For the text-containing cell, return its midpoint in [X, Y] coordinate format. 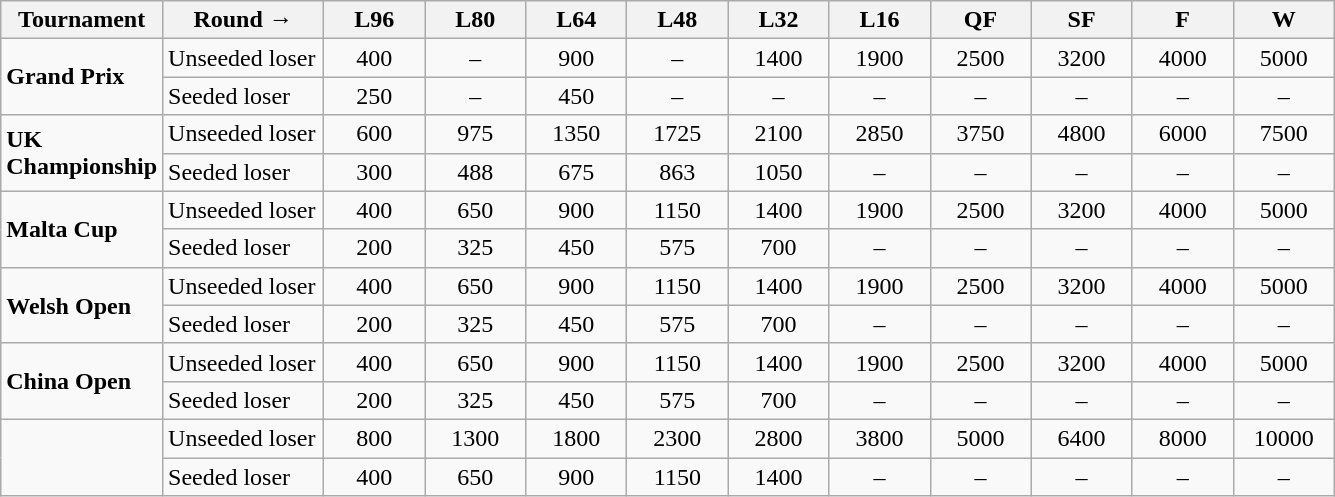
975 [476, 134]
1800 [576, 438]
L32 [778, 20]
UK Championship [82, 153]
L80 [476, 20]
675 [576, 172]
Round → [244, 20]
3750 [980, 134]
L16 [880, 20]
1300 [476, 438]
10000 [1284, 438]
1725 [678, 134]
800 [374, 438]
SF [1082, 20]
QF [980, 20]
1050 [778, 172]
W [1284, 20]
4800 [1082, 134]
7500 [1284, 134]
2100 [778, 134]
China Open [82, 381]
6000 [1182, 134]
F [1182, 20]
2850 [880, 134]
600 [374, 134]
488 [476, 172]
2300 [678, 438]
Tournament [82, 20]
Grand Prix [82, 77]
L96 [374, 20]
Malta Cup [82, 229]
1350 [576, 134]
Welsh Open [82, 305]
300 [374, 172]
L48 [678, 20]
2800 [778, 438]
863 [678, 172]
L64 [576, 20]
8000 [1182, 438]
6400 [1082, 438]
3800 [880, 438]
250 [374, 96]
